Identify which cell holds the provided text, then report its [x, y] central coordinate. 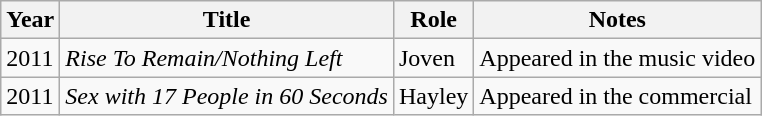
Joven [433, 58]
Appeared in the commercial [618, 96]
Role [433, 20]
Sex with 17 People in 60 Seconds [227, 96]
Title [227, 20]
Rise To Remain/Nothing Left [227, 58]
Year [30, 20]
Appeared in the music video [618, 58]
Notes [618, 20]
Hayley [433, 96]
